Extract the [X, Y] coordinate from the center of the cell holding the provided text.  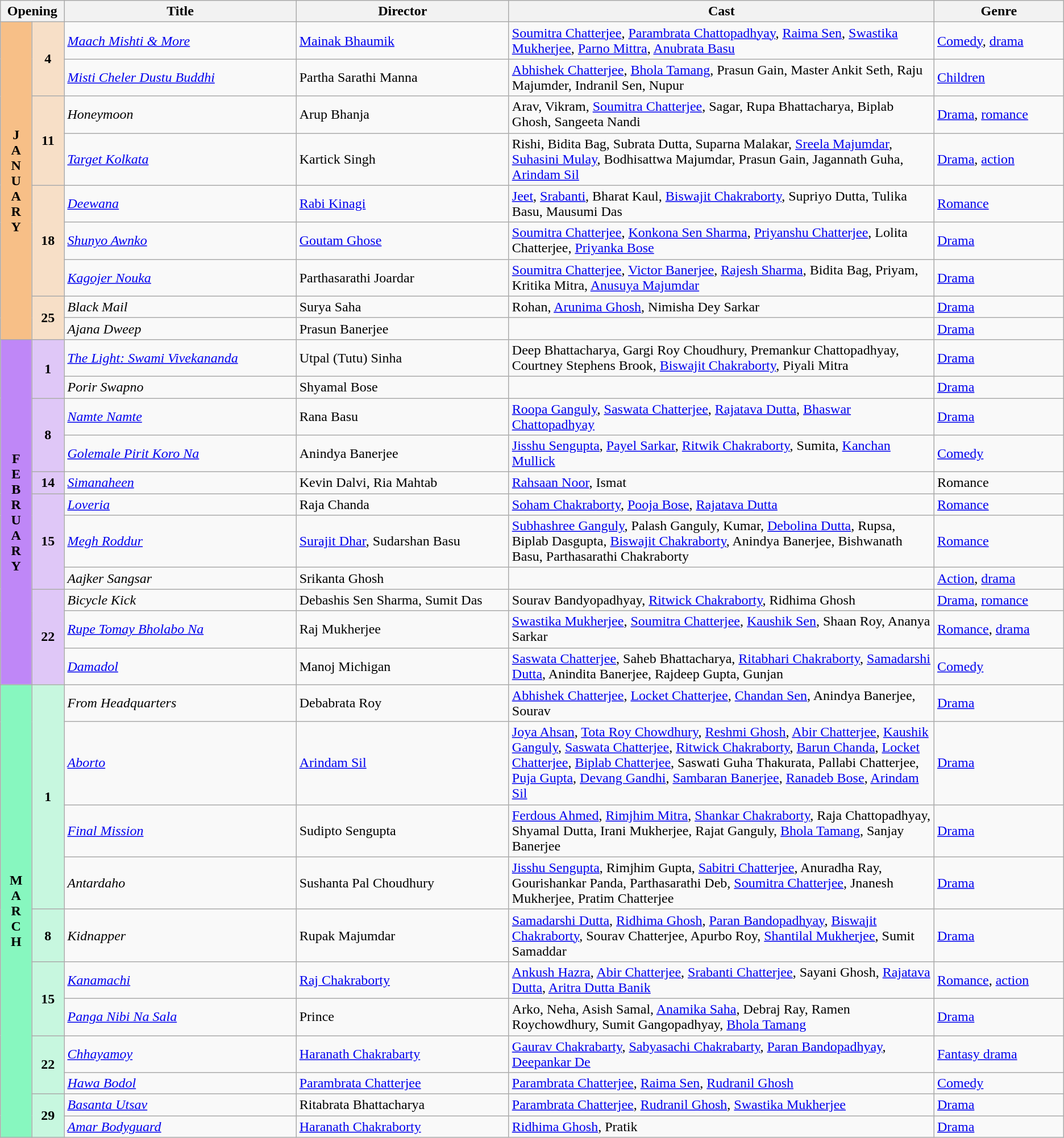
Anindya Banerjee [402, 453]
Surya Saha [402, 307]
Ritabrata Bhattacharya [402, 1105]
MARCH [16, 911]
Black Mail [180, 307]
Rana Basu [402, 416]
Manoj Michigan [402, 666]
Gaurav Chakrabarty, Sabyasachi Chakrabarty, Paran Bandopadhyay, Deepankar De [721, 1053]
Porir Swapno [180, 387]
Panga Nibi Na Sala [180, 1017]
Abhishek Chatterjee, Locket Chatterjee, Chandan Sen, Anindya Banerjee, Sourav [721, 703]
Arav, Vikram, Soumitra Chatterjee, Sagar, Rupa Bhattacharya, Biplab Ghosh, Sangeeta Nandi [721, 115]
29 [48, 1116]
Goutam Ghose [402, 241]
Cast [721, 11]
The Light: Swami Vivekananda [180, 358]
Rohan, Arunima Ghosh, Nimisha Dey Sarkar [721, 307]
JANUARY [16, 181]
Target Kolkata [180, 159]
Roopa Ganguly, Saswata Chatterjee, Rajatava Dutta, Bhaswar Chattopadhyay [721, 416]
11 [48, 141]
Shunyo Awnko [180, 241]
Rishi, Bidita Bag, Subrata Dutta, Suparna Malakar, Sreela Majumdar, Suhasini Mulay, Bodhisattwa Majumdar, Prasun Gain, Jagannath Guha, Arindam Sil [721, 159]
Prasun Banerjee [402, 328]
Soumitra Chatterjee, Konkona Sen Sharma, Priyanshu Chatterjee, Lolita Chatterjee, Priyanka Bose [721, 241]
Ridhima Ghosh, Pratik [721, 1127]
Kanamachi [180, 979]
Drama, action [999, 159]
Debabrata Roy [402, 703]
Kartick Singh [402, 159]
Shyamal Bose [402, 387]
FEBRUARY [16, 512]
From Headquarters [180, 703]
Raja Chanda [402, 505]
Simanaheen [180, 483]
4 [48, 59]
Haranath Chakrabarty [402, 1053]
Debashis Sen Sharma, Sumit Das [402, 600]
Deewana [180, 203]
Parambrata Chatterjee [402, 1083]
Soumitra Chatterjee, Parambrata Chattopadhyay, Raima Sen, Swastika Mukherjee, Parno Mittra, Anubrata Basu [721, 41]
Ankush Hazra, Abir Chatterjee, Srabanti Chatterjee, Sayani Ghosh, Rajatava Dutta, Aritra Dutta Banik [721, 979]
Haranath Chakraborty [402, 1127]
Sudipto Sengupta [402, 831]
Parambrata Chatterjee, Rudranil Ghosh, Swastika Mukherjee [721, 1105]
Sushanta Pal Choudhury [402, 883]
Aborto [180, 763]
Jeet, Srabanti, Bharat Kaul, Biswajit Chakraborty, Supriyo Dutta, Tulika Basu, Mausumi Das [721, 203]
Golemale Pirit Koro Na [180, 453]
Megh Roddur [180, 541]
Rahsaan Noor, Ismat [721, 483]
Parthasarathi Joardar [402, 277]
Srikanta Ghosh [402, 578]
Damadol [180, 666]
Arup Bhanja [402, 115]
Basanta Utsav [180, 1105]
Kevin Dalvi, Ria Mahtab [402, 483]
Rupak Majumdar [402, 935]
Ferdous Ahmed, Rimjhim Mitra, Shankar Chakraborty, Raja Chattopadhyay, Shyamal Dutta, Irani Mukherjee, Rajat Ganguly, Bhola Tamang, Sanjay Banerjee [721, 831]
Samadarshi Dutta, Ridhima Ghosh, Paran Bandopadhyay, Biswajit Chakraborty, Sourav Chatterjee, Apurbo Roy, Shantilal Mukherjee, Sumit Samaddar [721, 935]
Namte Namte [180, 416]
Soham Chakraborty, Pooja Bose, Rajatava Dutta [721, 505]
Chhayamoy [180, 1053]
Title [180, 11]
Action, drama [999, 578]
Abhishek Chatterjee, Bhola Tamang, Prasun Gain, Master Ankit Seth, Raju Majumder, Indranil Sen, Nupur [721, 77]
Arko, Neha, Asish Samal, Anamika Saha, Debraj Ray, Ramen Roychowdhury, Sumit Gangopadhyay, Bhola Tamang [721, 1017]
Utpal (Tutu) Sinha [402, 358]
Aajker Sangsar [180, 578]
Deep Bhattacharya, Gargi Roy Choudhury, Premankur Chattopadhyay, Courtney Stephens Brook, Biswajit Chakraborty, Piyali Mitra [721, 358]
Prince [402, 1017]
25 [48, 318]
Antardaho [180, 883]
Kidnapper [180, 935]
Amar Bodyguard [180, 1127]
Maach Mishti & More [180, 41]
Ajana Dweep [180, 328]
Arindam Sil [402, 763]
18 [48, 241]
Romance, drama [999, 630]
Kagojer Nouka [180, 277]
Loveria [180, 505]
Sourav Bandyopadhyay, Ritwick Chakraborty, Ridhima Ghosh [721, 600]
Hawa Bodol [180, 1083]
Soumitra Chatterjee, Victor Banerjee, Rajesh Sharma, Bidita Bag, Priyam, Kritika Mitra, Anusuya Majumdar [721, 277]
Genre [999, 11]
Surajit Dhar, Sudarshan Basu [402, 541]
Director [402, 11]
Final Mission [180, 831]
Rupe Tomay Bholabo Na [180, 630]
Parambrata Chatterjee, Raima Sen, Rudranil Ghosh [721, 1083]
Opening [32, 11]
Raj Chakraborty [402, 979]
Rabi Kinagi [402, 203]
Honeymoon [180, 115]
Raj Mukherjee [402, 630]
Misti Cheler Dustu Buddhi [180, 77]
Fantasy drama [999, 1053]
Bicycle Kick [180, 600]
Swastika Mukherjee, Soumitra Chatterjee, Kaushik Sen, Shaan Roy, Ananya Sarkar [721, 630]
Partha Sarathi Manna [402, 77]
Romance, action [999, 979]
Comedy, drama [999, 41]
14 [48, 483]
Jisshu Sengupta, Payel Sarkar, Ritwik Chakraborty, Sumita, Kanchan Mullick [721, 453]
Children [999, 77]
Saswata Chatterjee, Saheb Bhattacharya, Ritabhari Chakraborty, Samadarshi Dutta, Anindita Banerjee, Rajdeep Gupta, Gunjan [721, 666]
Mainak Bhaumik [402, 41]
